Find where the given text appears and provide that cell's center as (X, Y) coordinate. 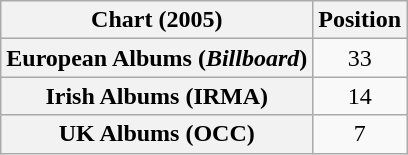
Irish Albums (IRMA) (157, 96)
7 (360, 134)
Chart (2005) (157, 20)
European Albums (Billboard) (157, 58)
Position (360, 20)
UK Albums (OCC) (157, 134)
33 (360, 58)
14 (360, 96)
